Search for the cell housing the specified text and yield its [X, Y] center coordinate. 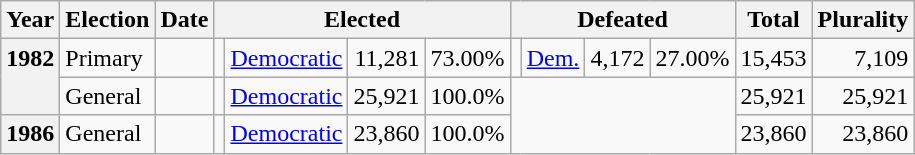
Year [30, 20]
Defeated [622, 20]
Date [184, 20]
Elected [362, 20]
15,453 [774, 58]
4,172 [618, 58]
Total [774, 20]
Election [108, 20]
Plurality [863, 20]
Dem. [553, 58]
7,109 [863, 58]
11,281 [386, 58]
Primary [108, 58]
73.00% [468, 58]
27.00% [692, 58]
1982 [30, 77]
1986 [30, 134]
